Capture the cell that displays the provided text and extract its (X, Y) central coordinate. 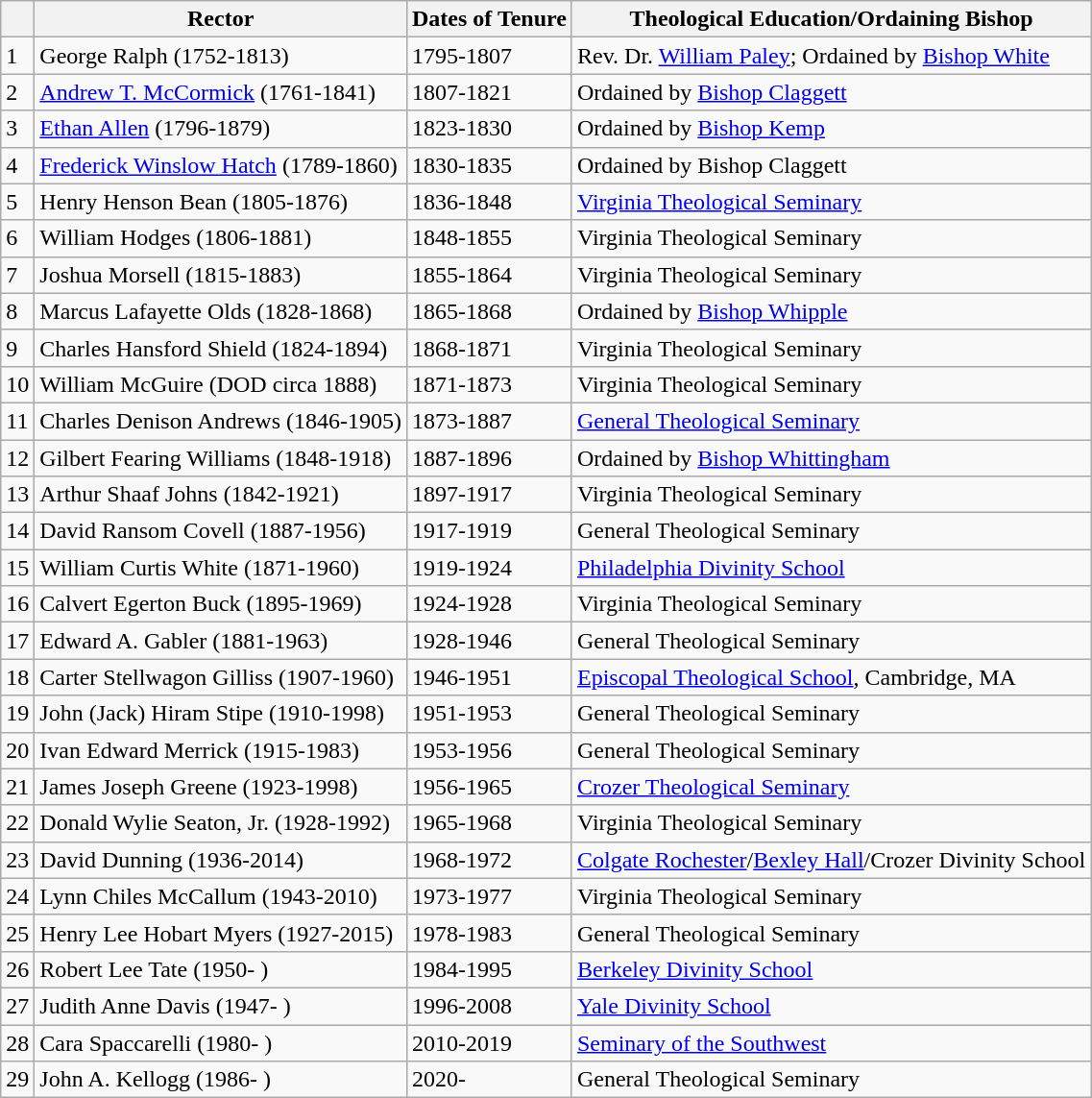
Ordained by Bishop Kemp (831, 129)
1807-1821 (489, 92)
Calvert Egerton Buck (1895-1969) (221, 604)
William Hodges (1806-1881) (221, 238)
1836-1848 (489, 202)
1887-1896 (489, 458)
29 (17, 1080)
18 (17, 677)
1965-1968 (489, 823)
Charles Denison Andrews (1846-1905) (221, 421)
1868-1871 (489, 348)
28 (17, 1042)
11 (17, 421)
1848-1855 (489, 238)
Rev. Dr. William Paley; Ordained by Bishop White (831, 56)
Judith Anne Davis (1947- ) (221, 1006)
Gilbert Fearing Williams (1848-1918) (221, 458)
1928-1946 (489, 641)
1865-1868 (489, 311)
Marcus Lafayette Olds (1828-1868) (221, 311)
Lynn Chiles McCallum (1943-2010) (221, 896)
16 (17, 604)
9 (17, 348)
Colgate Rochester/Bexley Hall/Crozer Divinity School (831, 860)
Andrew T. McCormick (1761-1841) (221, 92)
1996-2008 (489, 1006)
1984-1995 (489, 969)
Henry Henson Bean (1805-1876) (221, 202)
Arthur Shaaf Johns (1842-1921) (221, 495)
13 (17, 495)
4 (17, 165)
23 (17, 860)
Donald Wylie Seaton, Jr. (1928-1992) (221, 823)
1917-1919 (489, 531)
John A. Kellogg (1986- ) (221, 1080)
Ordained by Bishop Whipple (831, 311)
Philadelphia Divinity School (831, 568)
John (Jack) Hiram Stipe (1910-1998) (221, 714)
27 (17, 1006)
25 (17, 933)
6 (17, 238)
1953-1956 (489, 750)
Carter Stellwagon Gilliss (1907-1960) (221, 677)
1 (17, 56)
Joshua Morsell (1815-1883) (221, 275)
20 (17, 750)
David Ransom Covell (1887-1956) (221, 531)
1871-1873 (489, 384)
William Curtis White (1871-1960) (221, 568)
1795-1807 (489, 56)
3 (17, 129)
George Ralph (1752-1813) (221, 56)
David Dunning (1936-2014) (221, 860)
2010-2019 (489, 1042)
William McGuire (DOD circa 1888) (221, 384)
Crozer Theological Seminary (831, 787)
1956-1965 (489, 787)
Cara Spaccarelli (1980- ) (221, 1042)
17 (17, 641)
Ordained by Bishop Whittingham (831, 458)
Ivan Edward Merrick (1915-1983) (221, 750)
24 (17, 896)
Episcopal Theological School, Cambridge, MA (831, 677)
Henry Lee Hobart Myers (1927-2015) (221, 933)
22 (17, 823)
2 (17, 92)
Seminary of the Southwest (831, 1042)
Edward A. Gabler (1881-1963) (221, 641)
Dates of Tenure (489, 19)
James Joseph Greene (1923-1998) (221, 787)
1823-1830 (489, 129)
2020- (489, 1080)
21 (17, 787)
Yale Divinity School (831, 1006)
15 (17, 568)
1830-1835 (489, 165)
1946-1951 (489, 677)
Ethan Allen (1796-1879) (221, 129)
8 (17, 311)
Rector (221, 19)
1978-1983 (489, 933)
1897-1917 (489, 495)
10 (17, 384)
5 (17, 202)
1855-1864 (489, 275)
1973-1977 (489, 896)
26 (17, 969)
12 (17, 458)
Robert Lee Tate (1950- ) (221, 969)
1919-1924 (489, 568)
1968-1972 (489, 860)
Charles Hansford Shield (1824-1894) (221, 348)
Berkeley Divinity School (831, 969)
1951-1953 (489, 714)
19 (17, 714)
1873-1887 (489, 421)
Frederick Winslow Hatch (1789-1860) (221, 165)
14 (17, 531)
Theological Education/Ordaining Bishop (831, 19)
7 (17, 275)
1924-1928 (489, 604)
